Provide the (X, Y) coordinate of the cell's center where the given text is located.  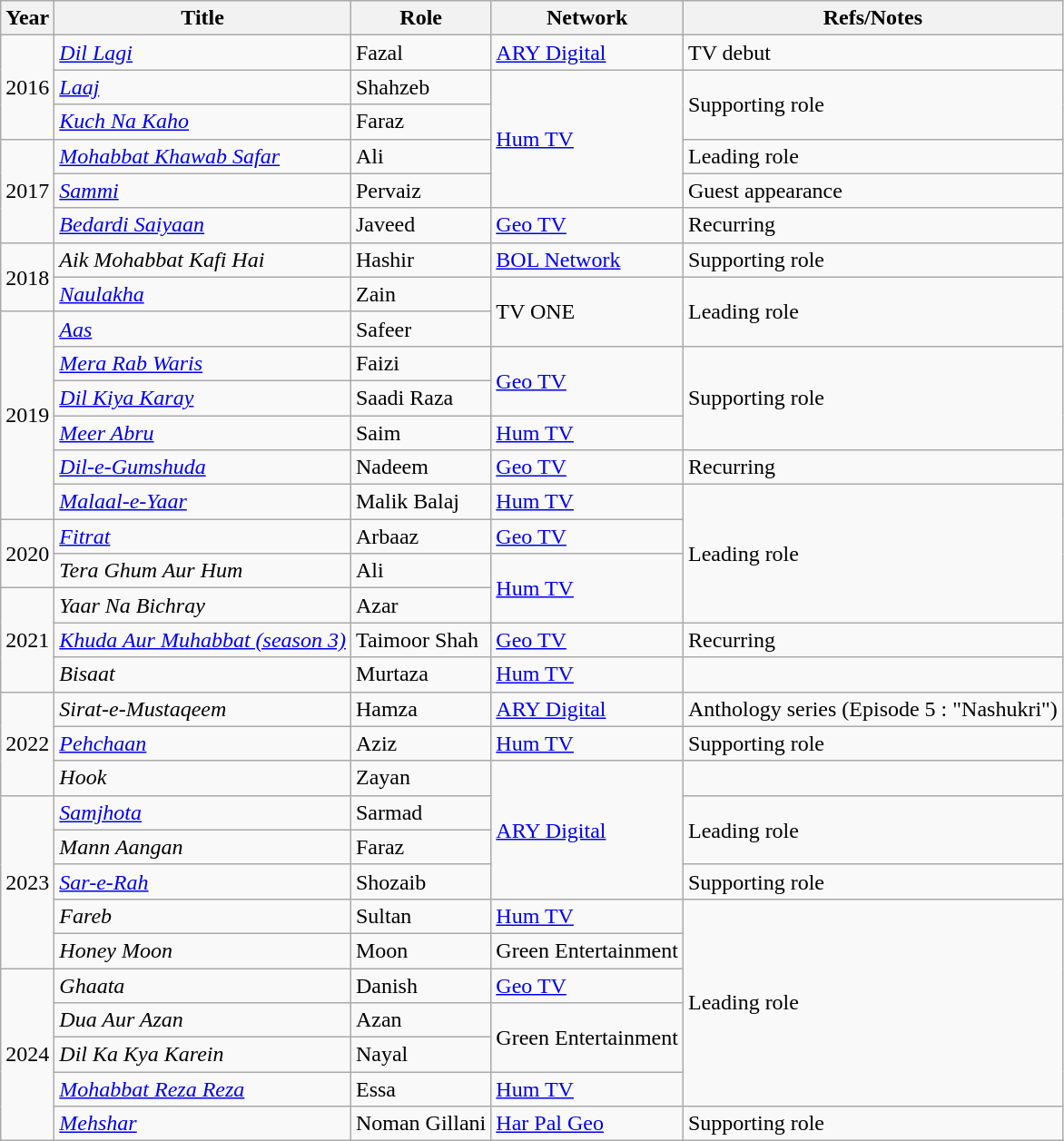
Mohabbat Reza Reza (203, 1089)
Meer Abru (203, 433)
Pervaiz (420, 191)
Shozaib (420, 881)
TV debut (872, 53)
Hashir (420, 260)
Malaal-e-Yaar (203, 502)
2024 (27, 1054)
Danish (420, 985)
Aas (203, 329)
2016 (27, 87)
Fazal (420, 53)
Fitrat (203, 536)
Title (203, 18)
Bedardi Saiyaan (203, 225)
2018 (27, 277)
Dil Kiya Karay (203, 398)
Fareb (203, 916)
Network (587, 18)
Arbaaz (420, 536)
Dua Aur Azan (203, 1020)
Mann Aangan (203, 847)
Sar-e-Rah (203, 881)
Shahzeb (420, 87)
2022 (27, 743)
Sultan (420, 916)
Malik Balaj (420, 502)
Honey Moon (203, 950)
Laaj (203, 87)
Kuch Na Kaho (203, 122)
Tera Ghum Aur Hum (203, 571)
Saim (420, 433)
Sarmad (420, 812)
2019 (27, 415)
Aik Mohabbat Kafi Hai (203, 260)
Yaar Na Bichray (203, 605)
Ghaata (203, 985)
Dil Ka Kya Karein (203, 1055)
Aziz (420, 743)
Faizi (420, 363)
Azan (420, 1020)
BOL Network (587, 260)
Pehchaan (203, 743)
Nadeem (420, 467)
Zayan (420, 778)
Samjhota (203, 812)
TV ONE (587, 311)
Murtaza (420, 674)
Refs/Notes (872, 18)
Year (27, 18)
Nayal (420, 1055)
Khuda Aur Muhabbat (season 3) (203, 640)
Azar (420, 605)
Role (420, 18)
Mehshar (203, 1124)
Saadi Raza (420, 398)
2023 (27, 881)
Har Pal Geo (587, 1124)
Moon (420, 950)
Bisaat (203, 674)
Zain (420, 294)
2017 (27, 191)
Essa (420, 1089)
2020 (27, 554)
Dil Lagi (203, 53)
Hamza (420, 709)
Taimoor Shah (420, 640)
Guest appearance (872, 191)
Naulakha (203, 294)
Sammi (203, 191)
Safeer (420, 329)
Mera Rab Waris (203, 363)
2021 (27, 640)
Mohabbat Khawab Safar (203, 156)
Dil-e-Gumshuda (203, 467)
Noman Gillani (420, 1124)
Sirat-e-Mustaqeem (203, 709)
Javeed (420, 225)
Anthology series (Episode 5 : "Nashukri") (872, 709)
Hook (203, 778)
